Identify which cell holds the provided text, then report its (x, y) central coordinate. 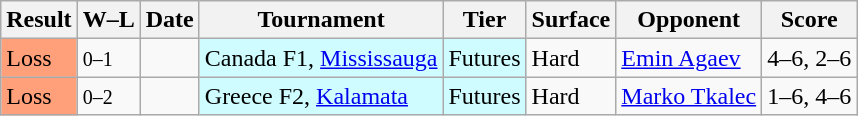
Canada F1, Mississauga (321, 58)
0–2 (108, 96)
4–6, 2–6 (810, 58)
Score (810, 20)
Tournament (321, 20)
Date (170, 20)
Surface (571, 20)
Result (39, 20)
Emin Agaev (689, 58)
W–L (108, 20)
1–6, 4–6 (810, 96)
Opponent (689, 20)
0–1 (108, 58)
Marko Tkalec (689, 96)
Greece F2, Kalamata (321, 96)
Tier (484, 20)
